Identify which cell holds the provided text, then report its [X, Y] central coordinate. 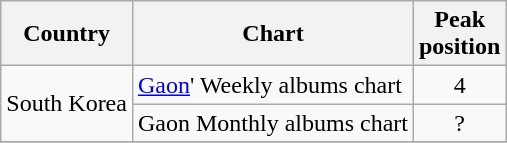
Gaon Monthly albums chart [272, 123]
South Korea [67, 104]
Gaon' Weekly albums chart [272, 85]
Country [67, 34]
Peakposition [459, 34]
? [459, 123]
Chart [272, 34]
4 [459, 85]
